Output the [x, y] coordinate of the center of the cell containing the given text.  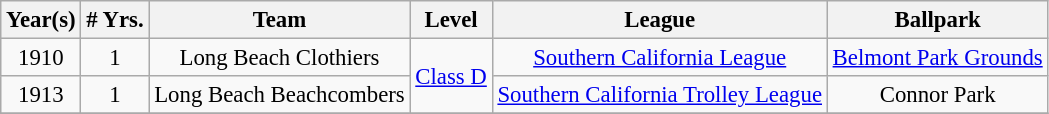
Long Beach Beachcombers [280, 95]
# Yrs. [115, 20]
1913 [41, 95]
Class D [451, 76]
Southern California Trolley League [660, 95]
Connor Park [938, 95]
Southern California League [660, 58]
1910 [41, 58]
Belmont Park Grounds [938, 58]
Year(s) [41, 20]
Level [451, 20]
League [660, 20]
Long Beach Clothiers [280, 58]
Ballpark [938, 20]
Team [280, 20]
